From the cell containing the given text, extract its center point as [x, y] coordinate. 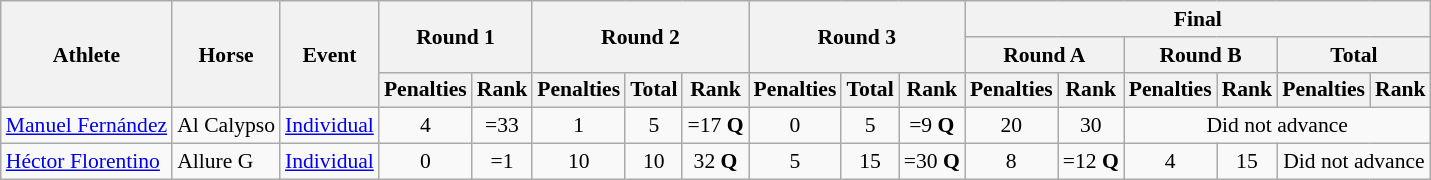
32 Q [715, 162]
=9 Q [932, 126]
Héctor Florentino [86, 162]
Al Calypso [226, 126]
=12 Q [1091, 162]
Athlete [86, 54]
1 [578, 126]
Round 1 [456, 36]
Final [1198, 19]
8 [1012, 162]
Round A [1044, 55]
Round B [1200, 55]
Round 3 [857, 36]
Event [330, 54]
Allure G [226, 162]
Manuel Fernández [86, 126]
=30 Q [932, 162]
20 [1012, 126]
=33 [502, 126]
Round 2 [640, 36]
30 [1091, 126]
=17 Q [715, 126]
=1 [502, 162]
Horse [226, 54]
